Output the (x, y) coordinate of the center of the cell containing the given text.  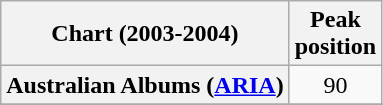
90 (335, 85)
Australian Albums (ARIA) (145, 85)
Peakposition (335, 34)
Chart (2003-2004) (145, 34)
